Find where the given text appears and provide that cell's center as [X, Y] coordinate. 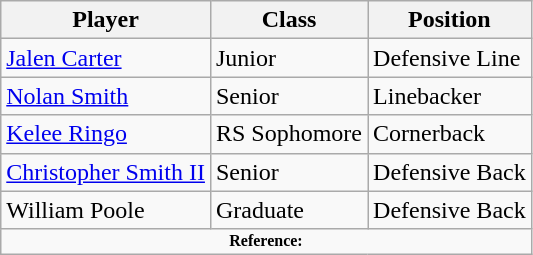
Jalen Carter [106, 58]
Defensive Line [450, 58]
Player [106, 20]
Kelee Ringo [106, 134]
Christopher Smith II [106, 172]
RS Sophomore [288, 134]
Nolan Smith [106, 96]
Linebacker [450, 96]
Class [288, 20]
Graduate [288, 210]
Reference: [266, 241]
Cornerback [450, 134]
Junior [288, 58]
William Poole [106, 210]
Position [450, 20]
